From the cell containing the given text, extract its center point as (X, Y) coordinate. 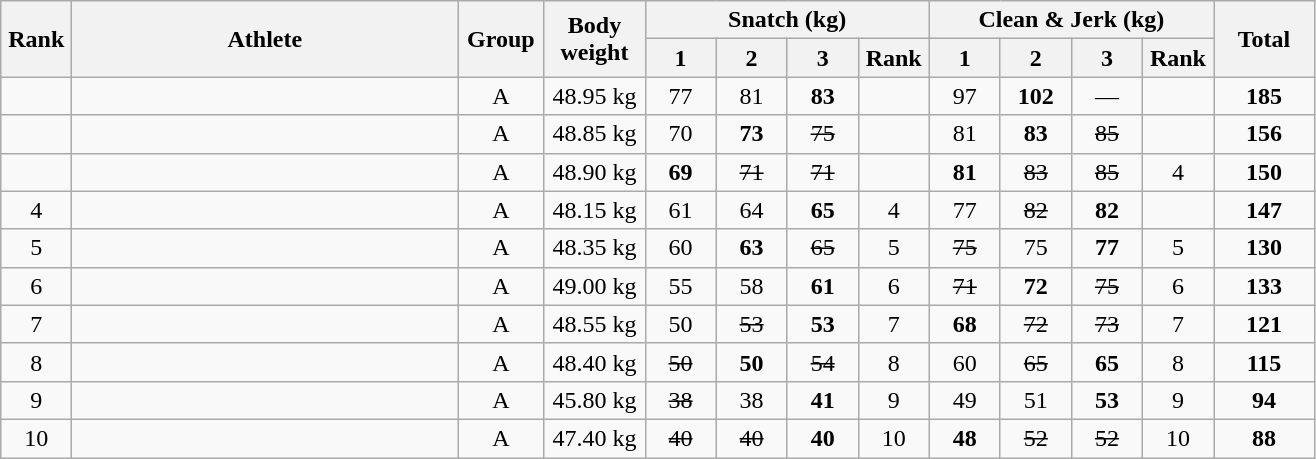
133 (1264, 286)
185 (1264, 96)
48.90 kg (594, 172)
48.40 kg (594, 362)
41 (822, 400)
51 (1036, 400)
Clean & Jerk (kg) (1071, 20)
Group (501, 39)
64 (752, 210)
121 (1264, 324)
94 (1264, 400)
130 (1264, 248)
58 (752, 286)
Athlete (265, 39)
48.95 kg (594, 96)
88 (1264, 438)
70 (680, 134)
Snatch (kg) (787, 20)
49.00 kg (594, 286)
— (1106, 96)
69 (680, 172)
Body weight (594, 39)
54 (822, 362)
48 (964, 438)
48.85 kg (594, 134)
45.80 kg (594, 400)
48.15 kg (594, 210)
48.55 kg (594, 324)
63 (752, 248)
68 (964, 324)
156 (1264, 134)
48.35 kg (594, 248)
115 (1264, 362)
55 (680, 286)
Total (1264, 39)
147 (1264, 210)
49 (964, 400)
150 (1264, 172)
97 (964, 96)
47.40 kg (594, 438)
102 (1036, 96)
